Determine the [x, y] coordinate at the center of the cell enclosing the given text.  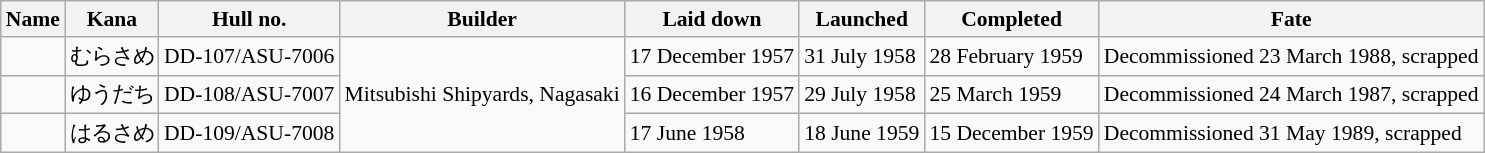
DD-109/ASU-7008 [249, 134]
Laid down [712, 19]
はるさめ [112, 134]
17 June 1958 [712, 134]
DD-107/ASU-7006 [249, 56]
18 June 1959 [862, 134]
Hull no. [249, 19]
Builder [482, 19]
31 July 1958 [862, 56]
Decommissioned 31 May 1989, scrapped [1292, 134]
Kana [112, 19]
28 February 1959 [1011, 56]
Decommissioned 24 March 1987, scrapped [1292, 94]
16 December 1957 [712, 94]
29 July 1958 [862, 94]
Completed [1011, 19]
DD-108/ASU-7007 [249, 94]
17 December 1957 [712, 56]
Launched [862, 19]
Decommissioned 23 March 1988, scrapped [1292, 56]
むらさめ [112, 56]
Name [33, 19]
Fate [1292, 19]
25 March 1959 [1011, 94]
Mitsubishi Shipyards, Nagasaki [482, 95]
ゆうだち [112, 94]
15 December 1959 [1011, 134]
